Scan for the cell matching the given text and deliver its [x, y] coordinate at center. 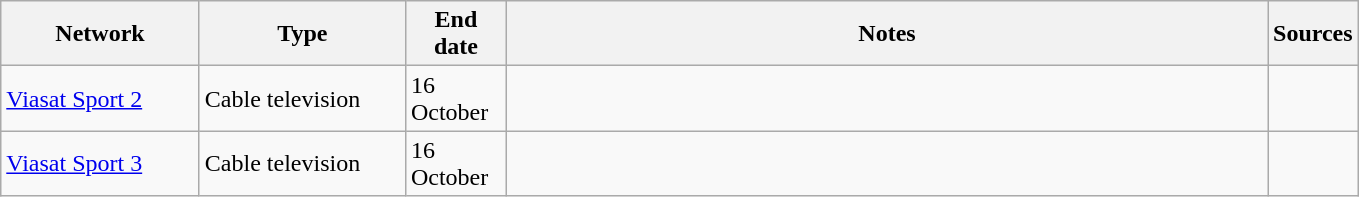
Network [100, 34]
End date [456, 34]
Sources [1314, 34]
Viasat Sport 2 [100, 98]
Type [302, 34]
Viasat Sport 3 [100, 164]
Notes [886, 34]
